Detect which cell encompasses the target text, then output its [x, y] center coordinate. 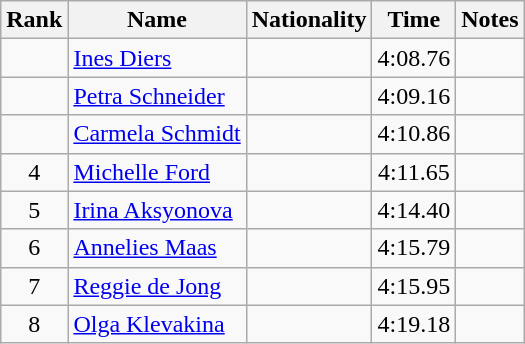
4:08.76 [414, 58]
Notes [490, 20]
Irina Aksyonova [157, 210]
7 [34, 286]
4:09.16 [414, 96]
Nationality [309, 20]
6 [34, 248]
4:11.65 [414, 172]
5 [34, 210]
8 [34, 324]
Olga Klevakina [157, 324]
4:15.79 [414, 248]
4:19.18 [414, 324]
4:15.95 [414, 286]
Time [414, 20]
Carmela Schmidt [157, 134]
Michelle Ford [157, 172]
4:14.40 [414, 210]
Rank [34, 20]
Annelies Maas [157, 248]
Petra Schneider [157, 96]
4:10.86 [414, 134]
Ines Diers [157, 58]
Reggie de Jong [157, 286]
4 [34, 172]
Name [157, 20]
